Detect which cell encompasses the target text, then output its (X, Y) center coordinate. 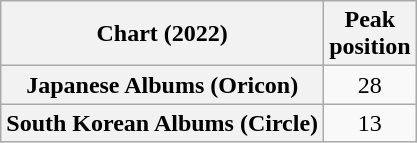
South Korean Albums (Circle) (162, 123)
Peakposition (370, 34)
Chart (2022) (162, 34)
13 (370, 123)
28 (370, 85)
Japanese Albums (Oricon) (162, 85)
